Identify which cell holds the provided text, then report its [x, y] central coordinate. 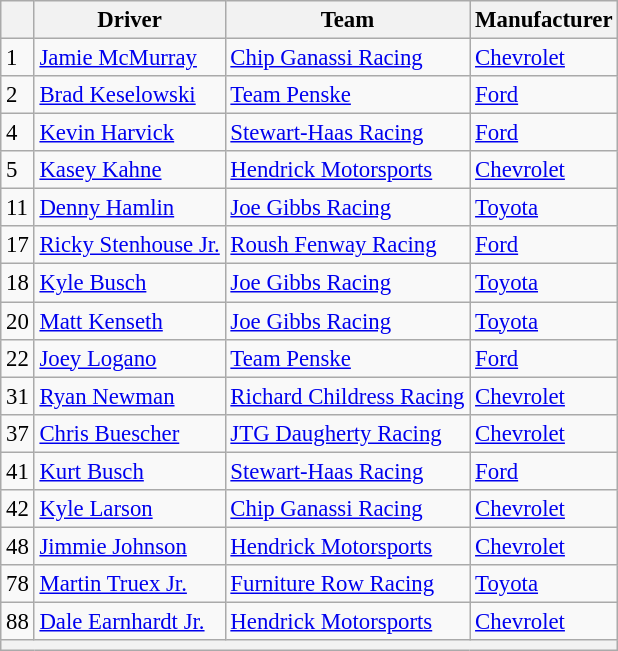
11 [18, 208]
Driver [130, 20]
Denny Hamlin [130, 208]
37 [18, 433]
Jamie McMurray [130, 58]
88 [18, 621]
42 [18, 509]
1 [18, 58]
Chris Buescher [130, 433]
4 [18, 133]
JTG Daugherty Racing [348, 433]
18 [18, 283]
Kurt Busch [130, 471]
Kyle Busch [130, 283]
5 [18, 170]
Kasey Kahne [130, 170]
Kevin Harvick [130, 133]
Roush Fenway Racing [348, 245]
2 [18, 95]
Joey Logano [130, 358]
31 [18, 396]
Ryan Newman [130, 396]
Richard Childress Racing [348, 396]
41 [18, 471]
Ricky Stenhouse Jr. [130, 245]
78 [18, 584]
Brad Keselowski [130, 95]
Furniture Row Racing [348, 584]
Team [348, 20]
22 [18, 358]
48 [18, 546]
Martin Truex Jr. [130, 584]
Manufacturer [544, 20]
Matt Kenseth [130, 321]
Jimmie Johnson [130, 546]
Dale Earnhardt Jr. [130, 621]
17 [18, 245]
20 [18, 321]
Kyle Larson [130, 509]
